Determine the (X, Y) coordinate at the center of the cell enclosing the given text.  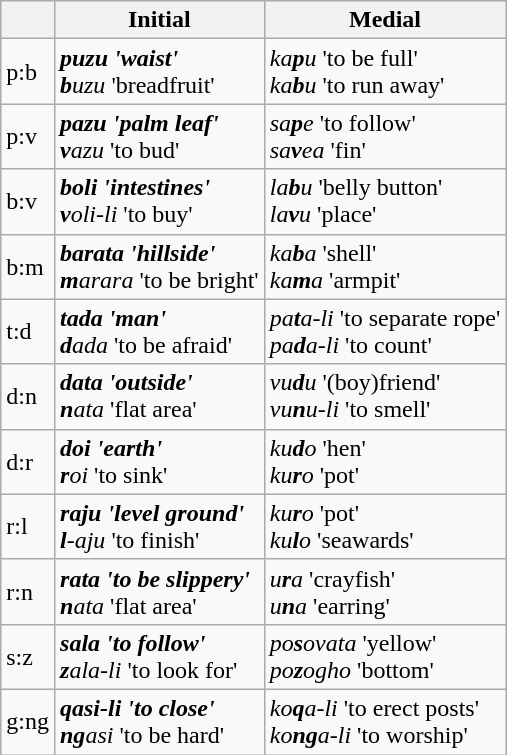
b:v (28, 202)
doi 'earth'roi 'to sink' (159, 462)
r:l (28, 526)
ura 'crayfish'una 'earring' (385, 592)
raju 'level ground'l-aju 'to finish' (159, 526)
barata 'hillside'marara 'to be bright' (159, 266)
boli 'intestines'voli-li 'to buy' (159, 202)
d:n (28, 396)
sape 'to follow'savea 'fin' (385, 136)
p:v (28, 136)
posovata 'yellow'pozogho 'bottom' (385, 656)
pata-li 'to separate rope'pada-li 'to count' (385, 332)
s:z (28, 656)
kuro 'pot'kulo 'seawards' (385, 526)
puzu 'waist'buzu 'breadfruit' (159, 72)
p:b (28, 72)
r:n (28, 592)
g:ng (28, 722)
sala 'to follow'zala-li 'to look for' (159, 656)
data 'outside'nata 'flat area' (159, 396)
d:r (28, 462)
labu 'belly button'lavu 'place' (385, 202)
vudu '(boy)friend'vunu-li 'to smell' (385, 396)
kudo 'hen'kuro 'pot' (385, 462)
tada 'man'dada 'to be afraid' (159, 332)
t:d (28, 332)
koqa-li 'to erect posts'konga-li 'to worship' (385, 722)
Medial (385, 20)
Initial (159, 20)
kapu 'to be full'kabu 'to run away' (385, 72)
qasi-li 'to close'ngasi 'to be hard' (159, 722)
b:m (28, 266)
pazu 'palm leaf'vazu 'to bud' (159, 136)
rata 'to be slippery'nata 'flat area' (159, 592)
kaba 'shell'kama 'armpit' (385, 266)
